Output the (x, y) coordinate of the center of the cell containing the given text.  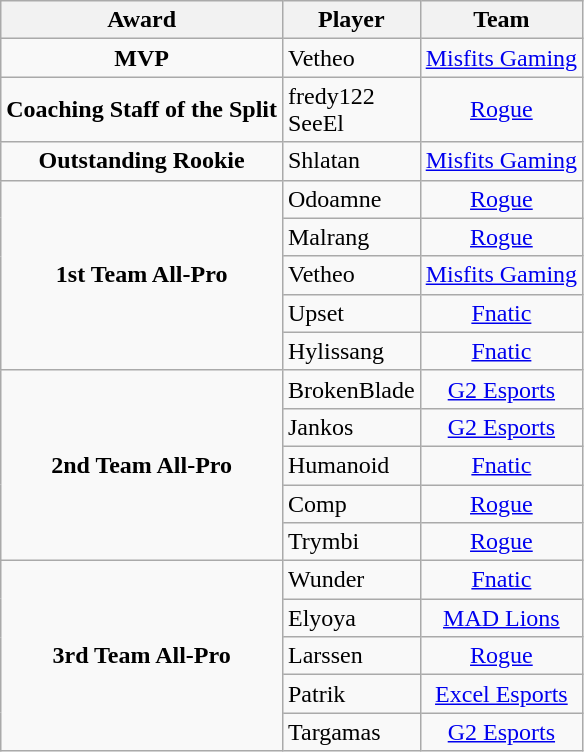
Hylissang (351, 351)
Comp (351, 503)
1st Team All-Pro (142, 275)
Wunder (351, 580)
Shlatan (351, 161)
Elyoya (351, 618)
MVP (142, 58)
Odoamne (351, 199)
fredy122 SeeEl (351, 110)
2nd Team All-Pro (142, 465)
Trymbi (351, 542)
3rd Team All-Pro (142, 656)
Upset (351, 313)
Team (501, 20)
Targamas (351, 732)
Player (351, 20)
BrokenBlade (351, 389)
Jankos (351, 427)
Patrik (351, 694)
Malrang (351, 237)
Coaching Staff of the Split (142, 110)
Larssen (351, 656)
Outstanding Rookie (142, 161)
Humanoid (351, 465)
MAD Lions (501, 618)
Excel Esports (501, 694)
Award (142, 20)
